Search for the cell housing the specified text and yield its [x, y] center coordinate. 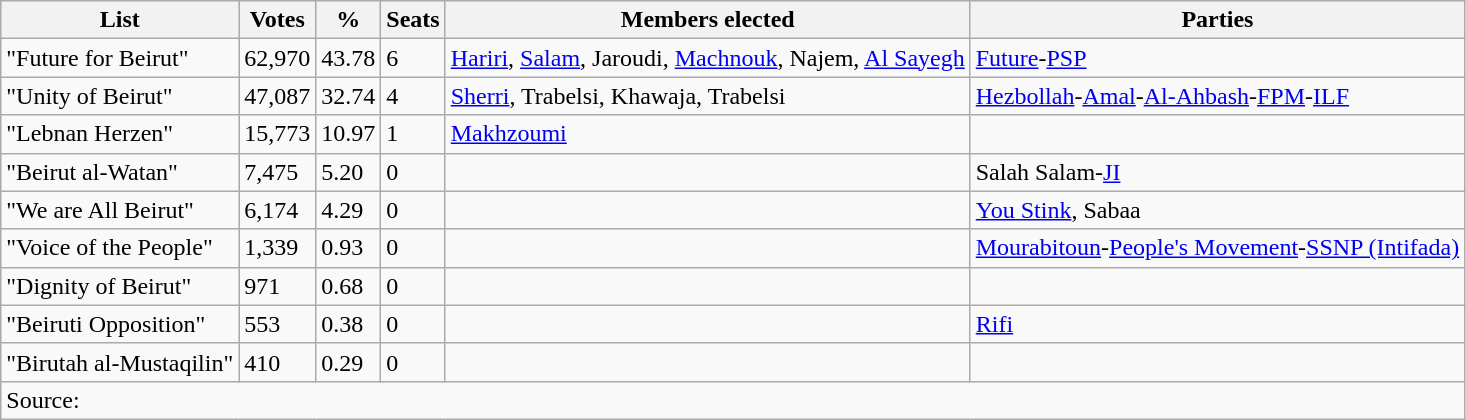
4 [413, 96]
"Birutah al-Mustaqilin" [120, 362]
Rifi [1217, 324]
"Future for Beirut" [120, 58]
Parties [1217, 20]
You Stink, Sabaa [1217, 210]
% [348, 20]
Source: [733, 400]
"We are All Beirut" [120, 210]
43.78 [348, 58]
"Voice of the People" [120, 248]
"Beirut al-Watan" [120, 172]
0.38 [348, 324]
47,087 [278, 96]
5.20 [348, 172]
971 [278, 286]
"Beiruti Opposition" [120, 324]
"Unity of Beirut" [120, 96]
0.29 [348, 362]
553 [278, 324]
Hezbollah-Amal-Al-Ahbash-FPM-ILF [1217, 96]
6,174 [278, 210]
Hariri, Salam, Jaroudi, Machnouk, Najem, Al Sayegh [708, 58]
"Lebnan Herzen" [120, 134]
"Dignity of Beirut" [120, 286]
15,773 [278, 134]
4.29 [348, 210]
Salah Salam-JI [1217, 172]
Votes [278, 20]
7,475 [278, 172]
1 [413, 134]
410 [278, 362]
0.68 [348, 286]
10.97 [348, 134]
Future-PSP [1217, 58]
Seats [413, 20]
1,339 [278, 248]
62,970 [278, 58]
Members elected [708, 20]
Mourabitoun-People's Movement-SSNP (Intifada) [1217, 248]
6 [413, 58]
Makhzoumi [708, 134]
List [120, 20]
0.93 [348, 248]
32.74 [348, 96]
Sherri, Trabelsi, Khawaja, Trabelsi [708, 96]
